Provide the (X, Y) coordinate of the cell's center where the given text is located.  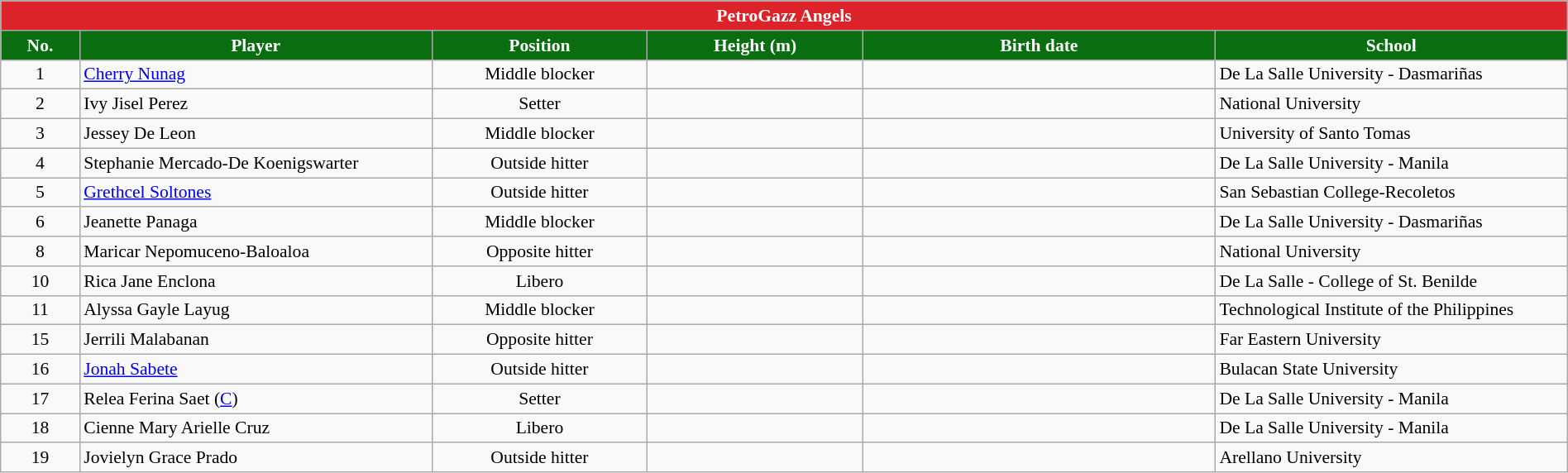
5 (40, 193)
Ivy Jisel Perez (256, 104)
4 (40, 163)
Jovielyn Grace Prado (256, 458)
Technological Institute of the Philippines (1391, 310)
Grethcel Soltones (256, 193)
Birth date (1039, 45)
Maricar Nepomuceno-Baloaloa (256, 251)
1 (40, 74)
19 (40, 458)
10 (40, 281)
3 (40, 134)
15 (40, 340)
Stephanie Mercado-De Koenigswarter (256, 163)
Alyssa Gayle Layug (256, 310)
2 (40, 104)
Player (256, 45)
Cherry Nunag (256, 74)
Rica Jane Enclona (256, 281)
Arellano University (1391, 458)
University of Santo Tomas (1391, 134)
Relea Ferina Saet (C) (256, 399)
18 (40, 428)
8 (40, 251)
Jessey De Leon (256, 134)
Jeanette Panaga (256, 222)
Jonah Sabete (256, 370)
17 (40, 399)
School (1391, 45)
11 (40, 310)
Jerrili Malabanan (256, 340)
6 (40, 222)
16 (40, 370)
Far Eastern University (1391, 340)
PetroGazz Angels (784, 16)
De La Salle - College of St. Benilde (1391, 281)
San Sebastian College-Recoletos (1391, 193)
Bulacan State University (1391, 370)
Cienne Mary Arielle Cruz (256, 428)
No. (40, 45)
Position (539, 45)
Height (m) (756, 45)
